Provide the (X, Y) coordinate of the cell's center where the given text is located.  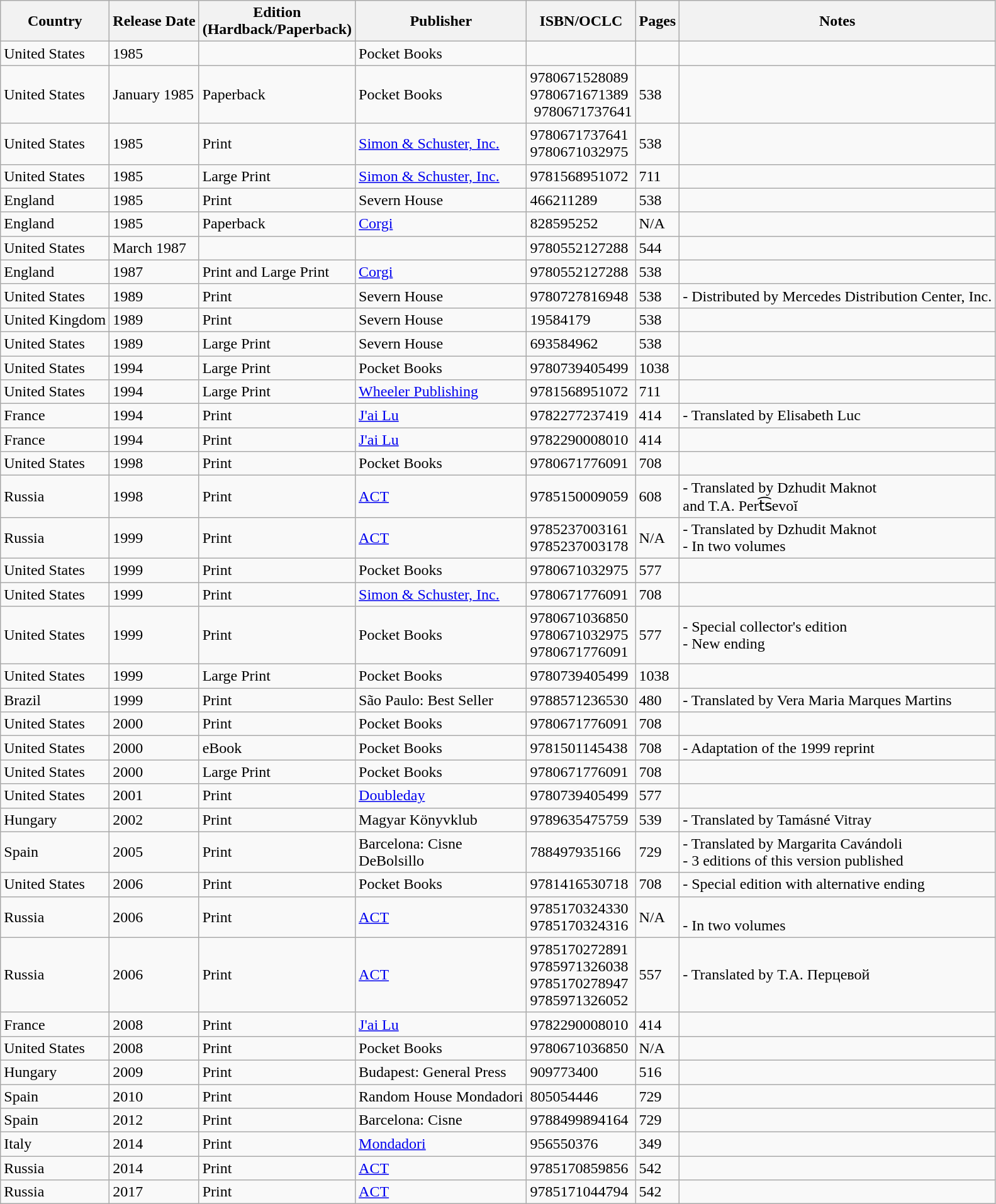
9782277237419 (581, 416)
480 (657, 700)
Brazil (55, 700)
9785150009059 (581, 497)
- Translated by Margarita Cavándoli- 3 editions of this version published (837, 852)
Mondadori (441, 1144)
United Kingdom (55, 320)
97851703243309785170324316 (581, 917)
9788499894164 (581, 1120)
2009 (154, 1072)
ISBN/OCLC (581, 21)
Publisher (441, 21)
978067103685097806710329759780671776091 (581, 635)
2012 (154, 1120)
909773400 (581, 1072)
9780671032975 (581, 570)
Pages (657, 21)
19584179 (581, 320)
9789635475759 (581, 820)
January 1985 (154, 94)
693584962 (581, 343)
Country (55, 21)
2001 (154, 796)
Notes (837, 21)
828595252 (581, 224)
Barcelona: Cisne (441, 1120)
São Paulo: Best Seller (441, 700)
97806715280899780671671389 9780671737641 (581, 94)
- Translated by Elisabeth Luc (837, 416)
349 (657, 1144)
- Distributed by Mercedes Distribution Center, Inc. (837, 296)
97852370031619785237003178 (581, 537)
- In two volumes (837, 917)
539 (657, 820)
9785170272891978597132603897851702789479785971326052 (581, 975)
- Translated by Т.А. Перцевой (837, 975)
- Translated by Tamásné Vitray (837, 820)
Print and Large Print (277, 272)
516 (657, 1072)
2005 (154, 852)
- Translated by Dzhudit Maknotand T.A. Pert︠s︡evoĭ (837, 497)
Barcelona: CisneDeBolsillo (441, 852)
eBook (277, 748)
Release Date (154, 21)
466211289 (581, 200)
956550376 (581, 1144)
Random House Mondadori (441, 1096)
- Translated by Vera Maria Marques Martins (837, 700)
1987 (154, 272)
2017 (154, 1192)
- Special edition with alternative ending (837, 884)
- Translated by Dzhudit Maknot- In two volumes (837, 537)
9781416530718 (581, 884)
9780727816948 (581, 296)
Magyar Könyvklub (441, 820)
Doubleday (441, 796)
9785170859856 (581, 1168)
9780671036850 (581, 1048)
9785171044794 (581, 1192)
March 1987 (154, 248)
2002 (154, 820)
9781501145438 (581, 748)
805054446 (581, 1096)
9788571236530 (581, 700)
788497935166 (581, 852)
Edition(Hardback/Paperback) (277, 21)
Budapest: General Press (441, 1072)
557 (657, 975)
544 (657, 248)
608 (657, 497)
Wheeler Publishing (441, 392)
- Special collector's edition- New ending (837, 635)
- Adaptation of the 1999 reprint (837, 748)
Italy (55, 1144)
2010 (154, 1096)
97806717376419780671032975 (581, 143)
